Identify which cell holds the provided text, then report its (x, y) central coordinate. 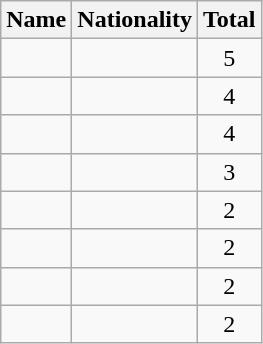
3 (230, 172)
5 (230, 58)
Name (36, 20)
Total (230, 20)
Nationality (135, 20)
